Find where the given text appears and provide that cell's center as [X, Y] coordinate. 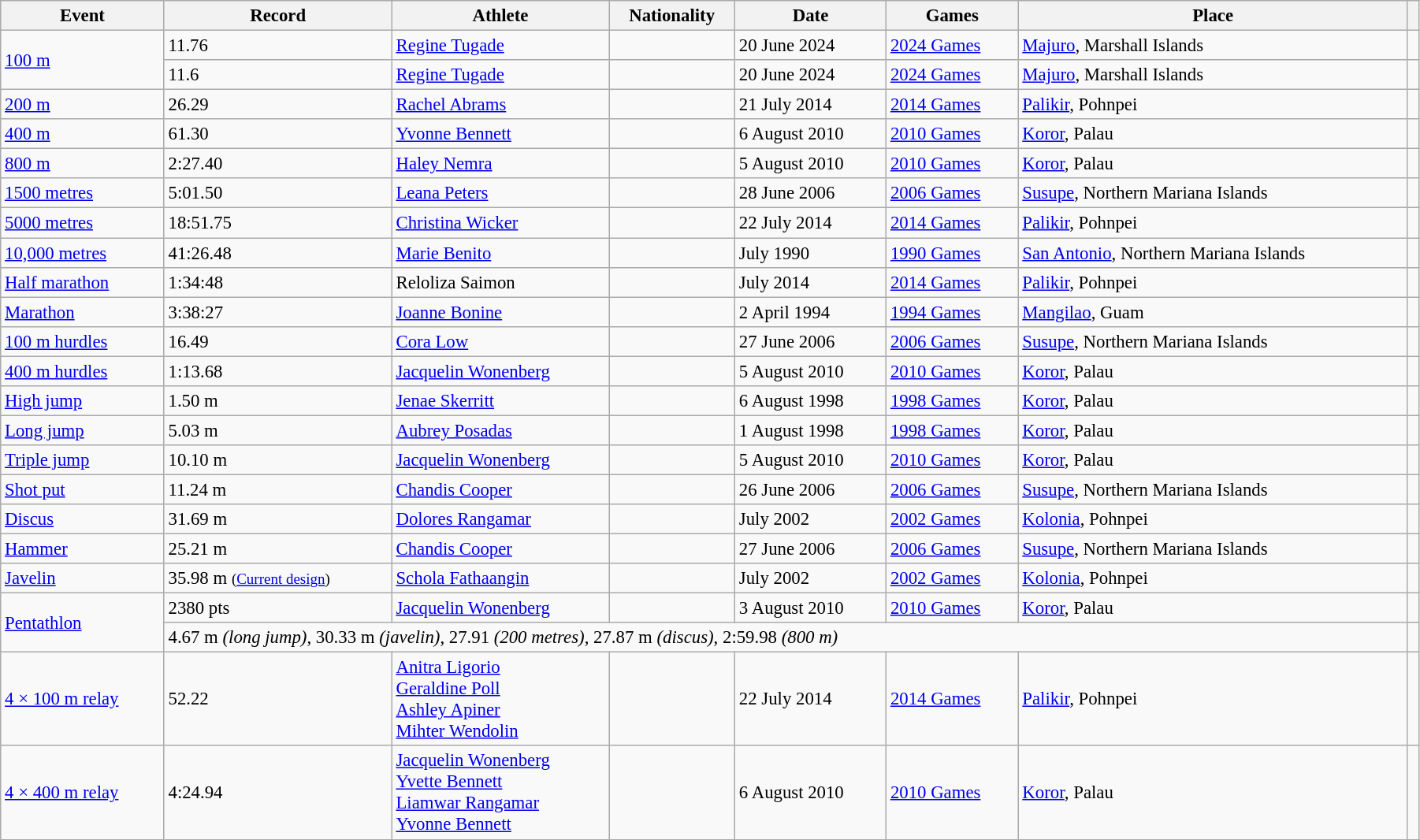
3:38:27 [277, 312]
2 April 1994 [811, 312]
Games [952, 16]
1990 Games [952, 253]
5.03 m [277, 430]
1994 Games [952, 312]
Christina Wicker [500, 223]
11.76 [277, 46]
Pentathlon [82, 623]
400 m hurdles [82, 371]
San Antonio, Northern Mariana Islands [1213, 253]
Triple jump [82, 460]
Schola Fathaangin [500, 578]
Shot put [82, 489]
18:51.75 [277, 223]
26.29 [277, 105]
Half marathon [82, 282]
200 m [82, 105]
1:34:48 [277, 282]
Discus [82, 519]
4.67 m (long jump), 30.33 m (javelin), 27.91 (200 metres), 27.87 m (discus), 2:59.98 (800 m) [786, 637]
Hammer [82, 549]
Haley Nemra [500, 164]
Reloliza Saimon [500, 282]
Leana Peters [500, 193]
Marie Benito [500, 253]
1500 metres [82, 193]
Event [82, 16]
Marathon [82, 312]
1:13.68 [277, 371]
1.50 m [277, 401]
6 August 1998 [811, 401]
11.24 m [277, 489]
26 June 2006 [811, 489]
Long jump [82, 430]
Yvonne Bennett [500, 134]
4:24.94 [277, 793]
16.49 [277, 341]
61.30 [277, 134]
1 August 1998 [811, 430]
Date [811, 16]
Joanne Bonine [500, 312]
Rachel Abrams [500, 105]
Aubrey Posadas [500, 430]
Dolores Rangamar [500, 519]
2380 pts [277, 608]
5:01.50 [277, 193]
100 m hurdles [82, 341]
Javelin [82, 578]
10,000 metres [82, 253]
Mangilao, Guam [1213, 312]
Record [277, 16]
Jenae Skerritt [500, 401]
Nationality [672, 16]
Anitra LigorioGeraldine PollAshley ApinerMihter Wendolin [500, 700]
52.22 [277, 700]
400 m [82, 134]
Jacquelin WonenbergYvette BennettLiamwar RangamarYvonne Bennett [500, 793]
5000 metres [82, 223]
100 m [82, 60]
10.10 m [277, 460]
4 × 400 m relay [82, 793]
Athlete [500, 16]
Place [1213, 16]
25.21 m [277, 549]
Cora Low [500, 341]
21 July 2014 [811, 105]
11.6 [277, 75]
800 m [82, 164]
3 August 2010 [811, 608]
28 June 2006 [811, 193]
35.98 m (Current design) [277, 578]
41:26.48 [277, 253]
High jump [82, 401]
4 × 100 m relay [82, 700]
31.69 m [277, 519]
July 1990 [811, 253]
July 2014 [811, 282]
2:27.40 [277, 164]
